Identify which cell holds the provided text, then report its [X, Y] central coordinate. 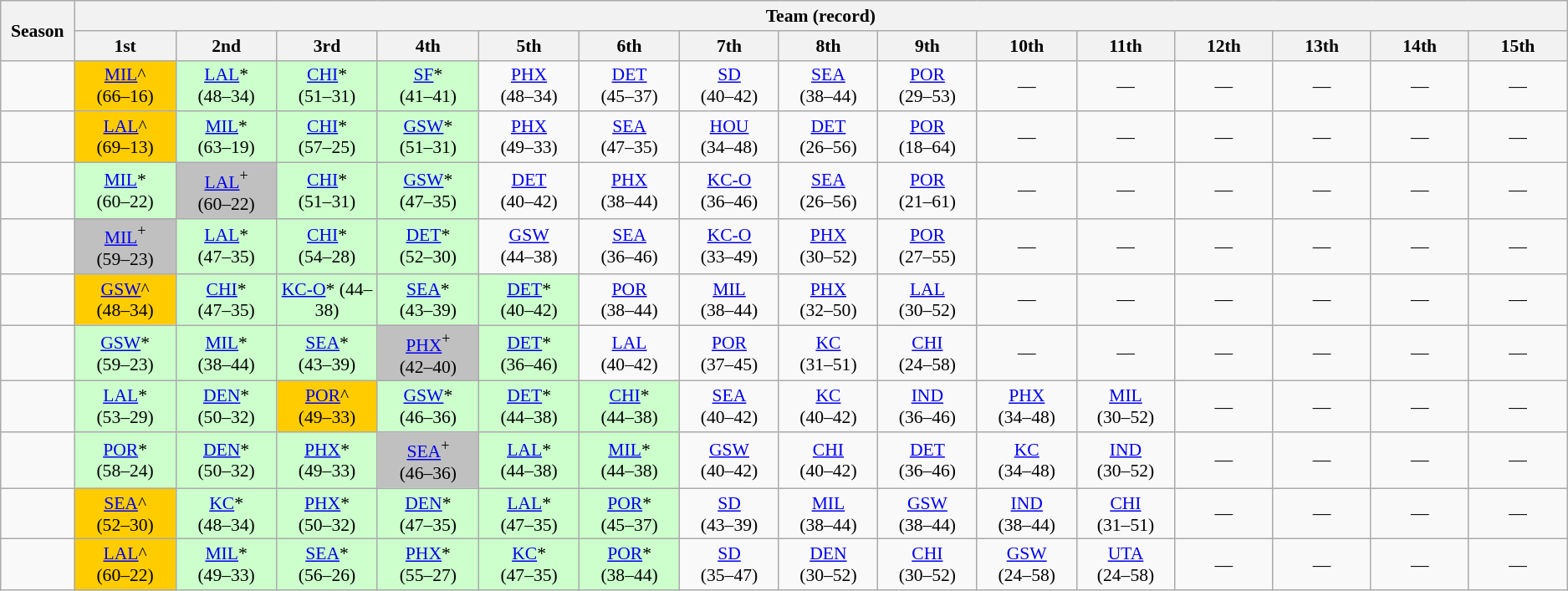
GSW^(48–34) [125, 299]
DET*(36–46) [529, 353]
POR(29–53) [927, 85]
GSW(40–42) [729, 460]
DET*(44–38) [529, 406]
DET(26–56) [828, 137]
GSW*(59–23) [125, 353]
LAL*(53–29) [125, 406]
SEA^(52–30) [125, 513]
IND(38–44) [1027, 513]
SEA(38–44) [828, 85]
14th [1420, 46]
PHX(30–52) [828, 246]
MIL*(60–22) [125, 191]
POR*(58–24) [125, 460]
LAL*(48–34) [226, 85]
Season [38, 30]
CHI(30–52) [927, 565]
MIL*(44–38) [630, 460]
9th [927, 46]
CHI*(44–38) [630, 406]
SEA+(46–36) [428, 460]
12th [1224, 46]
LAL*(44–38) [529, 460]
SEA(47–35) [630, 137]
Team (record) [821, 16]
DET(36–46) [927, 460]
DEN(30–52) [828, 565]
SEA(40–42) [729, 406]
8th [828, 46]
15th [1517, 46]
10th [1027, 46]
DET(40–42) [529, 191]
MIL^(66–16) [125, 85]
PHX(48–34) [529, 85]
LAL^(60–22) [125, 565]
MIL(30–52) [1126, 406]
CHI(31–51) [1126, 513]
LAL^(69–13) [125, 137]
CHI*(54–28) [327, 246]
LAL(30–52) [927, 299]
DET*(40–42) [529, 299]
POR(27–55) [927, 246]
CHI*(47–35) [226, 299]
POR(18–64) [927, 137]
4th [428, 46]
2nd [226, 46]
IND(30–52) [1126, 460]
POR(37–45) [729, 353]
KC*(48–34) [226, 513]
5th [529, 46]
MIL*(38–44) [226, 353]
CHI(40–42) [828, 460]
KC(40–42) [828, 406]
DET*(52–30) [428, 246]
POR^(49–33) [327, 406]
GSW*(51–31) [428, 137]
MIL*(49–33) [226, 565]
11th [1126, 46]
3rd [327, 46]
KC-O(36–46) [729, 191]
PHX*(55–27) [428, 565]
IND(36–46) [927, 406]
LAL+(60–22) [226, 191]
GSW*(46–36) [428, 406]
SD(35–47) [729, 565]
MIL+(59–23) [125, 246]
GSW*(47–35) [428, 191]
PHX(49–33) [529, 137]
PHX+(42–40) [428, 353]
SF*(41–41) [428, 85]
KC(34–48) [1027, 460]
7th [729, 46]
6th [630, 46]
1st [125, 46]
UTA(24–58) [1126, 565]
PHX(34–48) [1027, 406]
POR*(45–37) [630, 513]
13th [1321, 46]
MIL*(63–19) [226, 137]
POR(38–44) [630, 299]
PHX(38–44) [630, 191]
DET(45–37) [630, 85]
CHI*(57–25) [327, 137]
DEN*(47–35) [428, 513]
POR(21–61) [927, 191]
SEA(36–46) [630, 246]
SEA*(56–26) [327, 565]
SD(43–39) [729, 513]
GSW(24–58) [1027, 565]
PHX(32–50) [828, 299]
LAL(40–42) [630, 353]
SEA(26–56) [828, 191]
KC-O* (44–38) [327, 299]
KC(31–51) [828, 353]
POR*(38–44) [630, 565]
HOU(34–48) [729, 137]
CHI(24–58) [927, 353]
SD(40–42) [729, 85]
PHX*(49–33) [327, 460]
GSW(44–38) [529, 246]
KC-O(33–49) [729, 246]
GSW(38–44) [927, 513]
PHX*(50–32) [327, 513]
KC*(47–35) [529, 565]
